Locate the cell with the specified text and output its [X, Y] center coordinate. 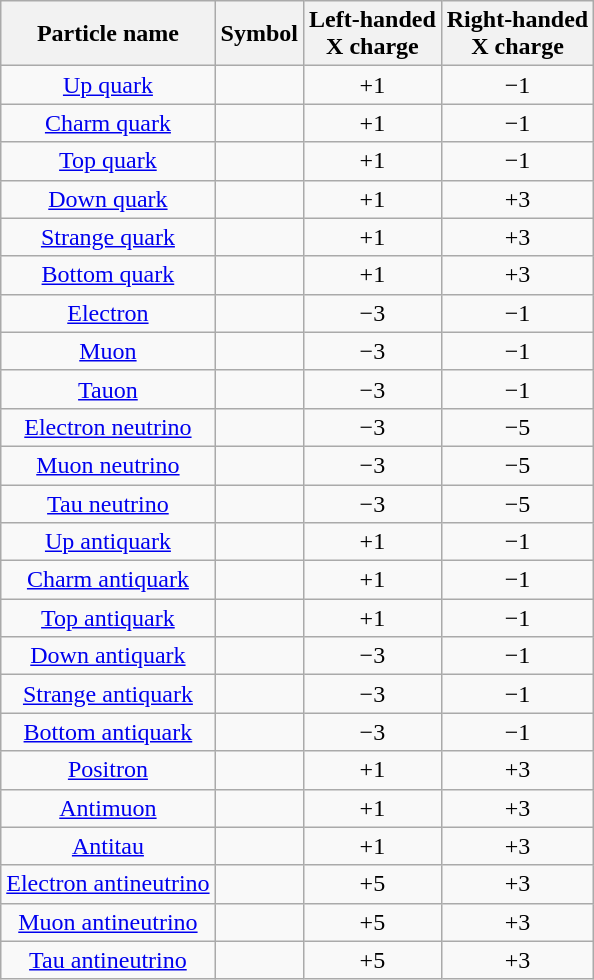
Antitau [108, 846]
Up quark [108, 85]
Top antiquark [108, 618]
Tau neutrino [108, 503]
Bottom quark [108, 275]
Charm quark [108, 123]
Down antiquark [108, 656]
Electron [108, 313]
Muon [108, 351]
Left-handedX charge [373, 34]
Positron [108, 770]
Tau antineutrino [108, 960]
Up antiquark [108, 542]
Particle name [108, 34]
Symbol [259, 34]
Tauon [108, 389]
Muon antineutrino [108, 922]
Bottom antiquark [108, 732]
Antimuon [108, 808]
Top quark [108, 161]
Strange antiquark [108, 694]
Right-handedX charge [517, 34]
Electron neutrino [108, 427]
Charm antiquark [108, 580]
Down quark [108, 199]
Muon neutrino [108, 465]
Strange quark [108, 237]
Electron antineutrino [108, 884]
